Find where the given text appears and provide that cell's center as [x, y] coordinate. 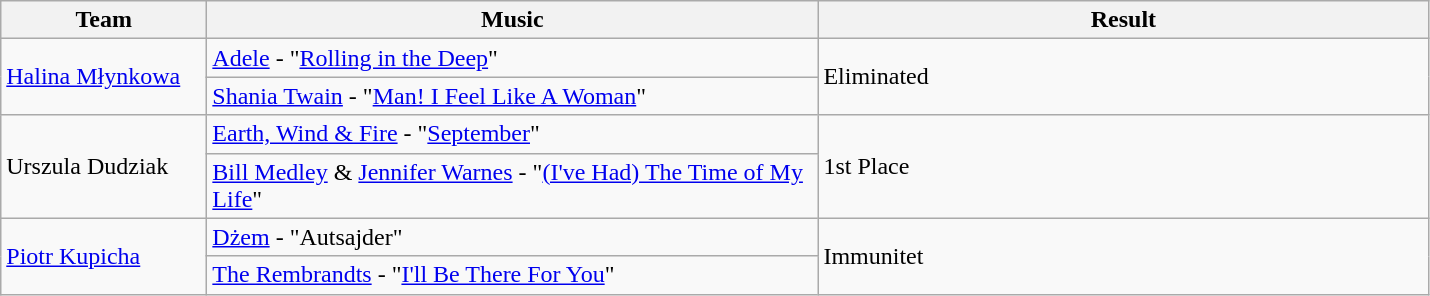
Urszula Dudziak [104, 166]
Earth, Wind & Fire - "September" [512, 134]
Bill Medley & Jennifer Warnes - "(I've Had) The Time of My Life" [512, 186]
Team [104, 20]
Result [1124, 20]
1st Place [1124, 166]
Halina Młynkowa [104, 77]
Immunitet [1124, 256]
Shania Twain - "Man! I Feel Like A Woman" [512, 96]
Adele - "Rolling in the Deep" [512, 58]
Dżem - "Autsajder" [512, 237]
Eliminated [1124, 77]
Music [512, 20]
The Rembrandts - "I'll Be There For You" [512, 275]
Piotr Kupicha [104, 256]
